Pinpoint the cell where the given text exists, returning its (x, y) midpoint coordinate. 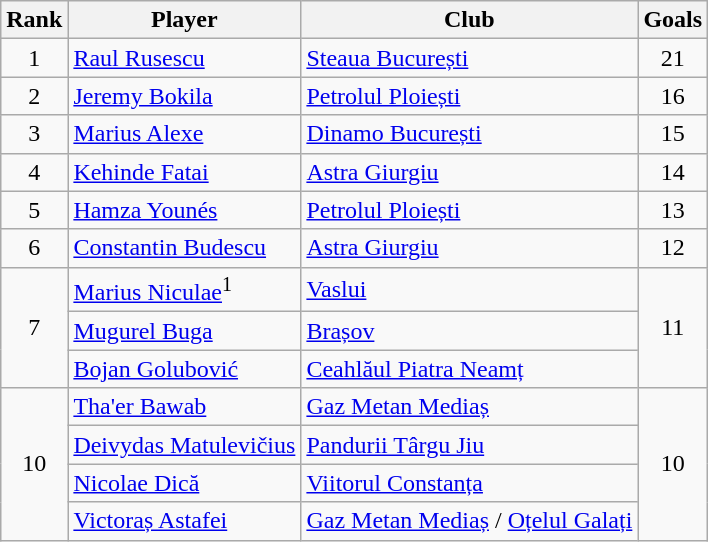
Rank (34, 20)
Mugurel Buga (184, 331)
Bojan Golubović (184, 369)
Gaz Metan Mediaș / Oțelul Galați (470, 521)
Raul Rusescu (184, 58)
Vaslui (470, 290)
6 (34, 248)
Hamza Younés (184, 210)
3 (34, 134)
13 (673, 210)
Dinamo București (470, 134)
2 (34, 96)
Pandurii Târgu Jiu (470, 445)
Ceahlăul Piatra Neamț (470, 369)
Goals (673, 20)
21 (673, 58)
Victoraș Astafei (184, 521)
Gaz Metan Mediaș (470, 407)
7 (34, 328)
Nicolae Dică (184, 483)
Kehinde Fatai (184, 172)
Tha'er Bawab (184, 407)
Player (184, 20)
11 (673, 328)
Steaua București (470, 58)
14 (673, 172)
Marius Niculae1 (184, 290)
Brașov (470, 331)
Jeremy Bokila (184, 96)
Deivydas Matulevičius (184, 445)
4 (34, 172)
Viitorul Constanța (470, 483)
15 (673, 134)
Club (470, 20)
Constantin Budescu (184, 248)
Marius Alexe (184, 134)
1 (34, 58)
12 (673, 248)
5 (34, 210)
16 (673, 96)
